Find where the given text appears and provide that cell's center as (x, y) coordinate. 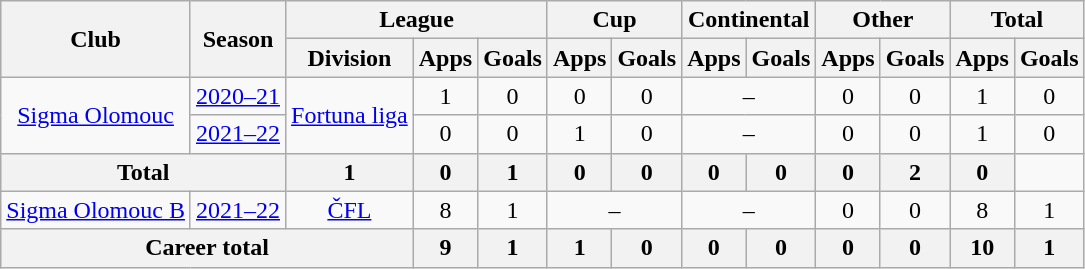
Division (350, 58)
2 (915, 172)
Season (238, 39)
Cup (614, 20)
League (417, 20)
9 (445, 248)
Continental (749, 20)
Career total (207, 248)
ČFL (350, 210)
10 (982, 248)
Fortuna liga (350, 115)
Other (883, 20)
2020–21 (238, 96)
Sigma Olomouc (96, 115)
Sigma Olomouc B (96, 210)
Club (96, 39)
